Provide the [X, Y] coordinate of the cell's center where the given text is located.  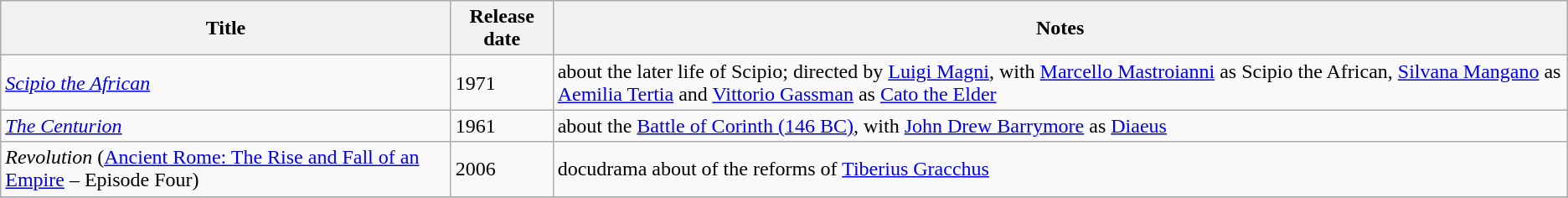
Revolution (Ancient Rome: The Rise and Fall of an Empire – Episode Four) [226, 169]
Release date [502, 29]
1971 [502, 82]
Notes [1060, 29]
The Centurion [226, 126]
2006 [502, 169]
docudrama about of the reforms of Tiberius Gracchus [1060, 169]
about the Battle of Corinth (146 BC), with John Drew Barrymore as Diaeus [1060, 126]
Title [226, 29]
1961 [502, 126]
Scipio the African [226, 82]
